Detect which cell encompasses the target text, then output its (x, y) center coordinate. 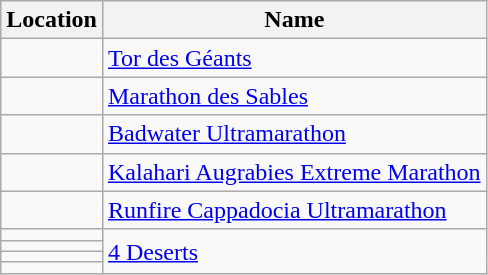
Badwater Ultramarathon (294, 134)
Location (52, 20)
Kalahari Augrabies Extreme Marathon (294, 172)
Runfire Cappadocia Ultramarathon (294, 210)
Name (294, 20)
4 Deserts (294, 251)
Marathon des Sables (294, 96)
Tor des Géants (294, 58)
